Output the (x, y) coordinate of the center of the cell containing the given text.  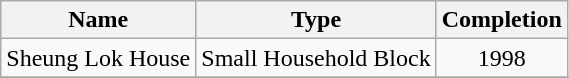
Small Household Block (316, 58)
1998 (502, 58)
Name (98, 20)
Completion (502, 20)
Sheung Lok House (98, 58)
Type (316, 20)
